Scan for the cell matching the given text and deliver its [X, Y] coordinate at center. 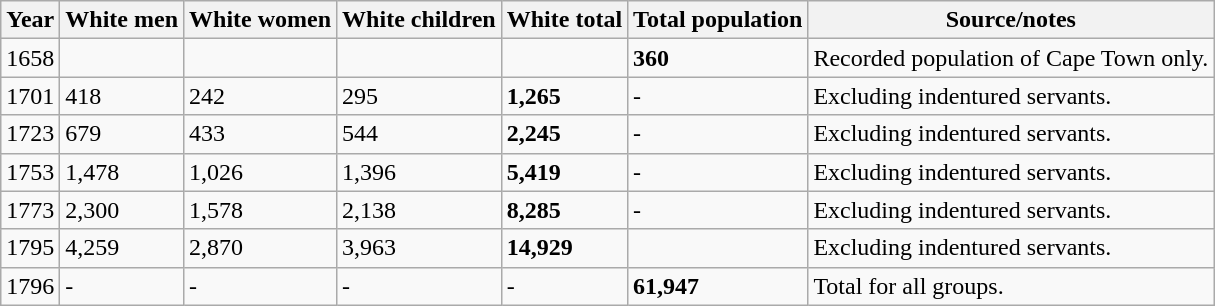
White women [260, 20]
2,245 [564, 134]
295 [420, 96]
5,419 [564, 172]
2,870 [260, 248]
418 [122, 96]
3,963 [420, 248]
Total population [718, 20]
1,026 [260, 172]
433 [260, 134]
Source/notes [1011, 20]
1723 [30, 134]
White men [122, 20]
360 [718, 58]
1795 [30, 248]
Total for all groups. [1011, 286]
White children [420, 20]
8,285 [564, 210]
2,300 [122, 210]
1701 [30, 96]
2,138 [420, 210]
14,929 [564, 248]
Year [30, 20]
61,947 [718, 286]
242 [260, 96]
1,478 [122, 172]
1,265 [564, 96]
1,578 [260, 210]
White total [564, 20]
544 [420, 134]
4,259 [122, 248]
1796 [30, 286]
1753 [30, 172]
679 [122, 134]
1658 [30, 58]
Recorded population of Cape Town only. [1011, 58]
1773 [30, 210]
1,396 [420, 172]
